Determine the [X, Y] coordinate at the center of the cell enclosing the given text.  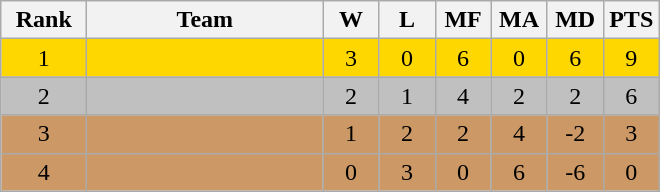
Team [205, 20]
-2 [575, 134]
MF [463, 20]
MD [575, 20]
W [351, 20]
-6 [575, 172]
Rank [44, 20]
9 [631, 58]
PTS [631, 20]
L [407, 20]
MA [519, 20]
